Provide the (X, Y) coordinate of the cell's center where the given text is located.  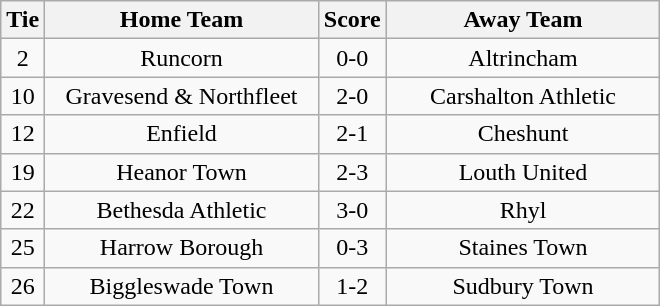
Away Team (523, 20)
Harrow Borough (182, 248)
26 (23, 286)
Carshalton Athletic (523, 96)
2-1 (352, 134)
1-2 (352, 286)
22 (23, 210)
0-0 (352, 58)
19 (23, 172)
2-3 (352, 172)
Cheshunt (523, 134)
2 (23, 58)
Runcorn (182, 58)
Louth United (523, 172)
10 (23, 96)
Staines Town (523, 248)
Tie (23, 20)
Rhyl (523, 210)
25 (23, 248)
Sudbury Town (523, 286)
Enfield (182, 134)
2-0 (352, 96)
Gravesend & Northfleet (182, 96)
Score (352, 20)
Biggleswade Town (182, 286)
0-3 (352, 248)
Altrincham (523, 58)
Heanor Town (182, 172)
3-0 (352, 210)
Bethesda Athletic (182, 210)
12 (23, 134)
Home Team (182, 20)
